Output the (X, Y) coordinate of the center of the cell containing the given text.  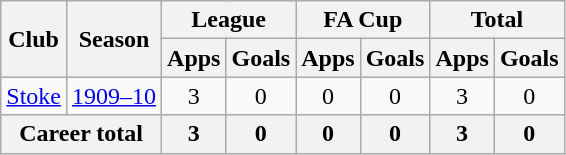
Club (34, 39)
FA Cup (363, 20)
1909–10 (114, 96)
Stoke (34, 96)
Total (497, 20)
Career total (82, 134)
Season (114, 39)
League (229, 20)
